From the cell containing the given text, extract its center point as (x, y) coordinate. 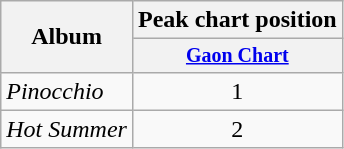
2 (237, 129)
1 (237, 91)
Gaon Chart (237, 56)
Pinocchio (67, 91)
Hot Summer (67, 129)
Album (67, 37)
Peak chart position (237, 20)
